Determine the (X, Y) coordinate at the center of the cell enclosing the given text.  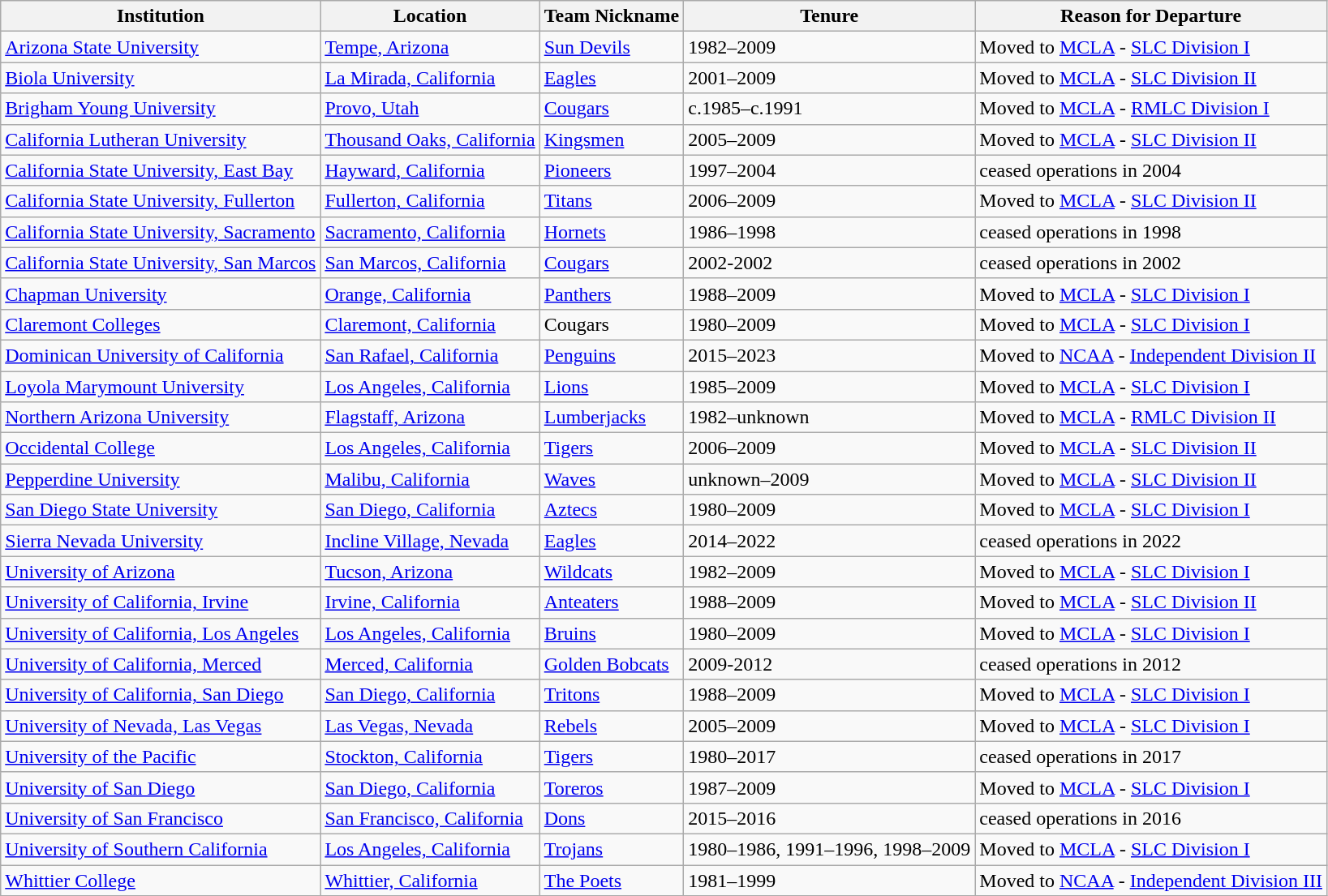
University of California, Merced (161, 664)
Loyola Marymount University (161, 387)
Arizona State University (161, 47)
Moved to MCLA - RMLC Division I (1151, 109)
ceased operations in 2016 (1151, 818)
University of Arizona (161, 572)
San Diego State University (161, 510)
ceased operations in 2002 (1151, 263)
Trojans (612, 849)
Incline Village, Nevada (430, 541)
University of Nevada, Las Vegas (161, 726)
c.1985–c.1991 (829, 109)
Chapman University (161, 294)
Hayward, California (430, 170)
California Lutheran University (161, 139)
University of California, Los Angeles (161, 633)
Malibu, California (430, 479)
Titans (612, 201)
Pepperdine University (161, 479)
Flagstaff, Arizona (430, 418)
ceased operations in 2012 (1151, 664)
Moved to NCAA - Independent Division III (1151, 880)
Kingsmen (612, 139)
Pioneers (612, 170)
University of San Diego (161, 787)
Institution (161, 16)
Rebels (612, 726)
Northern Arizona University (161, 418)
Tempe, Arizona (430, 47)
Claremont Colleges (161, 324)
California State University, San Marcos (161, 263)
2001–2009 (829, 78)
Location (430, 16)
La Mirada, California (430, 78)
San Francisco, California (430, 818)
The Poets (612, 880)
Whittier College (161, 880)
Sierra Nevada University (161, 541)
Waves (612, 479)
Stockton, California (430, 757)
California State University, Sacramento (161, 232)
Whittier, California (430, 880)
Golden Bobcats (612, 664)
unknown–2009 (829, 479)
University of Southern California (161, 849)
Wildcats (612, 572)
1986–1998 (829, 232)
Brigham Young University (161, 109)
ceased operations in 2017 (1151, 757)
2009-2012 (829, 664)
San Marcos, California (430, 263)
Moved to NCAA - Independent Division II (1151, 355)
San Rafael, California (430, 355)
Team Nickname (612, 16)
Las Vegas, Nevada (430, 726)
Merced, California (430, 664)
Sun Devils (612, 47)
Lions (612, 387)
ceased operations in 1998 (1151, 232)
University of California, Irvine (161, 602)
Tucson, Arizona (430, 572)
Dominican University of California (161, 355)
2015–2023 (829, 355)
Lumberjacks (612, 418)
Moved to MCLA - RMLC Division II (1151, 418)
2002-2002 (829, 263)
Biola University (161, 78)
ceased operations in 2004 (1151, 170)
2014–2022 (829, 541)
Provo, Utah (430, 109)
Occidental College (161, 448)
1997–2004 (829, 170)
2015–2016 (829, 818)
California State University, East Bay (161, 170)
Sacramento, California (430, 232)
ceased operations in 2022 (1151, 541)
Tritons (612, 695)
1985–2009 (829, 387)
Thousand Oaks, California (430, 139)
Bruins (612, 633)
Orange, California (430, 294)
University of California, San Diego (161, 695)
Fullerton, California (430, 201)
University of San Francisco (161, 818)
University of the Pacific (161, 757)
Dons (612, 818)
Tenure (829, 16)
1982–unknown (829, 418)
Hornets (612, 232)
California State University, Fullerton (161, 201)
1980–2017 (829, 757)
Panthers (612, 294)
Irvine, California (430, 602)
1980–1986, 1991–1996, 1998–2009 (829, 849)
1981–1999 (829, 880)
Aztecs (612, 510)
Penguins (612, 355)
1987–2009 (829, 787)
Reason for Departure (1151, 16)
Anteaters (612, 602)
Claremont, California (430, 324)
Toreros (612, 787)
